Locate the cell with the specified text and output its [x, y] center coordinate. 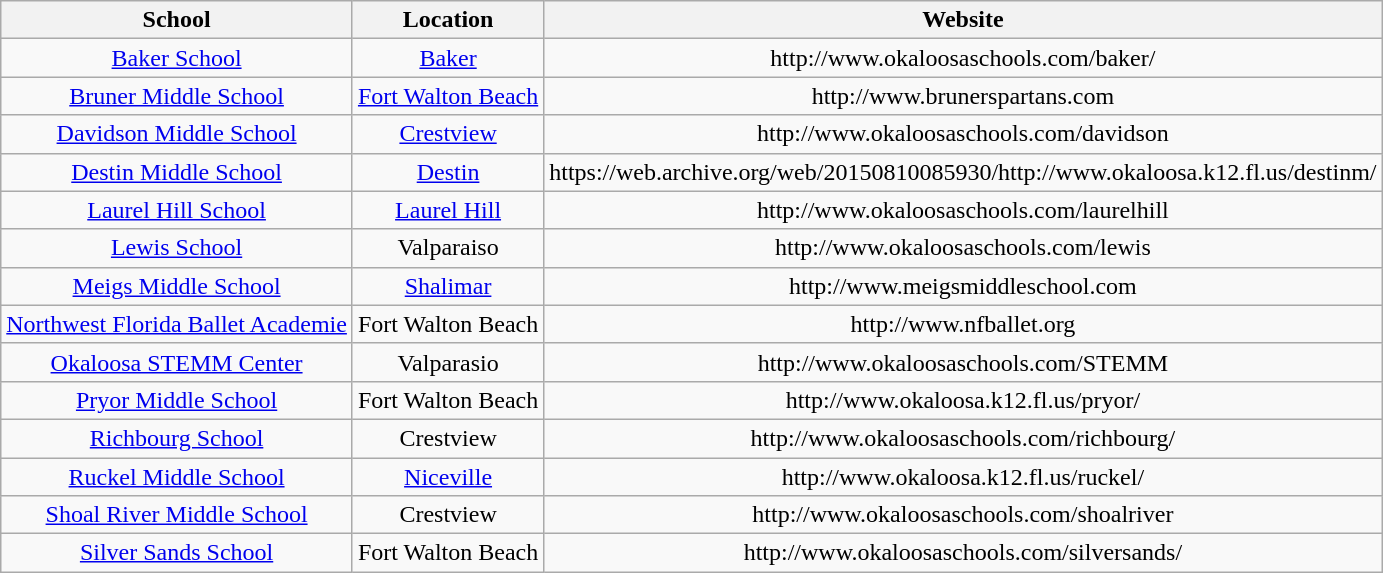
http://www.okaloosaschools.com/richbourg/ [963, 438]
Silver Sands School [177, 553]
http://www.meigsmiddleschool.com [963, 286]
http://www.okaloosaschools.com/shoalriver [963, 515]
Richbourg School [177, 438]
Website [963, 20]
http://www.nfballet.org [963, 324]
http://www.okaloosaschools.com/davidson [963, 134]
http://www.brunerspartans.com [963, 96]
Shoal River Middle School [177, 515]
http://www.okaloosaschools.com/lewis [963, 248]
Bruner Middle School [177, 96]
Baker School [177, 58]
Meigs Middle School [177, 286]
http://www.okaloosa.k12.fl.us/ruckel/ [963, 477]
Destin [448, 172]
http://www.okaloosaschools.com/laurelhill [963, 210]
Lewis School [177, 248]
School [177, 20]
Destin Middle School [177, 172]
Valparasio [448, 362]
Shalimar [448, 286]
Ruckel Middle School [177, 477]
http://www.okaloosaschools.com/baker/ [963, 58]
Northwest Florida Ballet Academie [177, 324]
Laurel Hill [448, 210]
Valparaiso [448, 248]
https://web.archive.org/web/20150810085930/http://www.okaloosa.k12.fl.us/destinm/ [963, 172]
Pryor Middle School [177, 400]
Davidson Middle School [177, 134]
Laurel Hill School [177, 210]
Okaloosa STEMM Center [177, 362]
Niceville [448, 477]
http://www.okaloosaschools.com/STEMM [963, 362]
Location [448, 20]
Baker [448, 58]
http://www.okaloosaschools.com/silversands/ [963, 553]
http://www.okaloosa.k12.fl.us/pryor/ [963, 400]
